Return [x, y] of the center of cell containing provided text 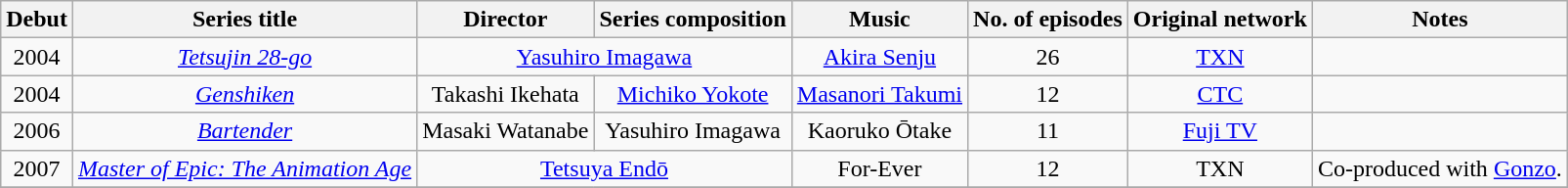
For-Ever [879, 168]
Masaki Watanabe [506, 131]
Michiko Yokote [693, 94]
Director [506, 20]
Bartender [244, 131]
Co-produced with Gonzo. [1440, 168]
Tetsujin 28-go [244, 57]
2007 [37, 168]
Original network [1219, 20]
11 [1048, 131]
Genshiken [244, 94]
Kaoruko Ōtake [879, 131]
Music [879, 20]
Series title [244, 20]
Fuji TV [1219, 131]
Debut [37, 20]
Masanori Takumi [879, 94]
Akira Senju [879, 57]
No. of episodes [1048, 20]
26 [1048, 57]
2006 [37, 131]
Master of Epic: The Animation Age [244, 168]
Notes [1440, 20]
Takashi Ikehata [506, 94]
Series composition [693, 20]
CTC [1219, 94]
Tetsuya Endō [605, 168]
